Capture the cell that displays the provided text and extract its (x, y) central coordinate. 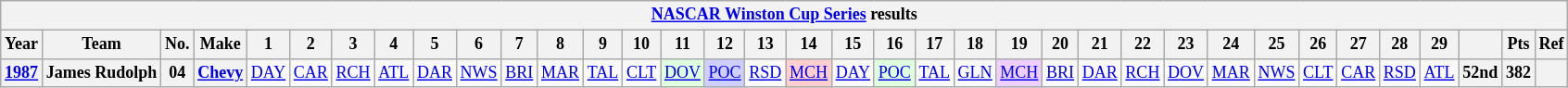
18 (975, 44)
29 (1439, 44)
382 (1519, 72)
11 (683, 44)
16 (894, 44)
12 (725, 44)
Year (22, 44)
28 (1399, 44)
22 (1143, 44)
24 (1231, 44)
23 (1186, 44)
NASCAR Winston Cup Series results (784, 15)
25 (1277, 44)
27 (1359, 44)
4 (394, 44)
GLN (975, 72)
15 (853, 44)
James Rudolph (101, 72)
52nd (1481, 72)
26 (1318, 44)
7 (519, 44)
17 (934, 44)
No. (178, 44)
Pts (1519, 44)
Team (101, 44)
Chevy (221, 72)
8 (561, 44)
13 (765, 44)
21 (1099, 44)
04 (178, 72)
6 (478, 44)
Ref (1551, 44)
1987 (22, 72)
Make (221, 44)
5 (436, 44)
2 (311, 44)
20 (1060, 44)
19 (1019, 44)
14 (809, 44)
10 (641, 44)
3 (353, 44)
9 (602, 44)
1 (268, 44)
